Provide the [x, y] coordinate of the cell's center where the given text is located.  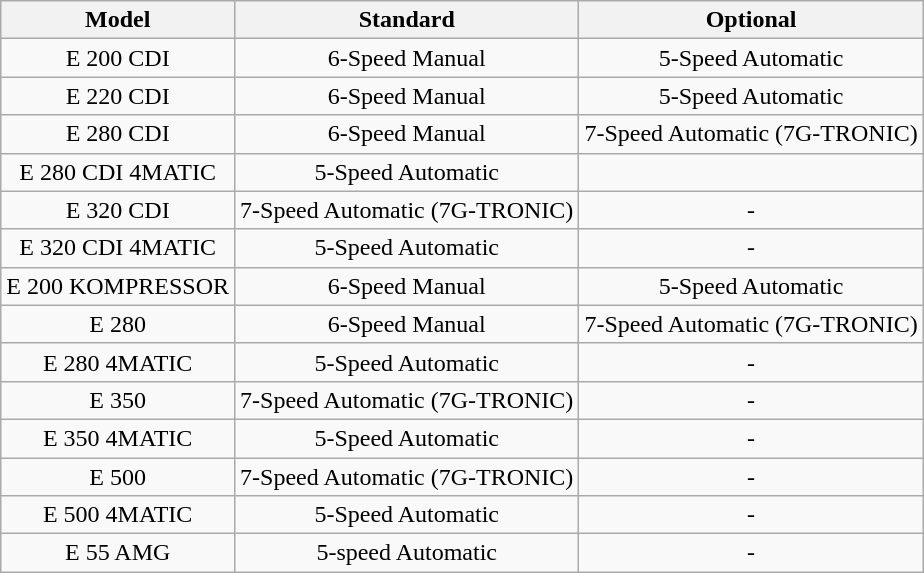
E 350 [118, 400]
Standard [407, 20]
E 280 [118, 324]
E 280 CDI [118, 134]
E 320 CDI 4MATIC [118, 248]
Model [118, 20]
E 280 4MATIC [118, 362]
E 55 AMG [118, 553]
E 200 CDI [118, 58]
5-speed Automatic [407, 553]
E 350 4MATIC [118, 438]
E 200 KOMPRESSOR [118, 286]
E 320 CDI [118, 210]
E 280 CDI 4MATIC [118, 172]
E 220 CDI [118, 96]
Optional [751, 20]
E 500 [118, 477]
E 500 4MATIC [118, 515]
